Search for the cell housing the specified text and yield its (x, y) center coordinate. 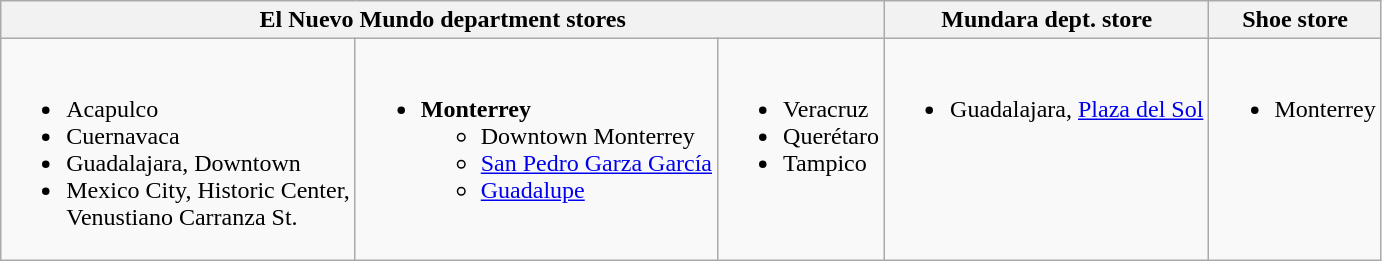
Monterrey (1295, 150)
AcapulcoCuernavacaGuadalajara, DowntownMexico City, Historic Center,Venustiano Carranza St. (178, 150)
Guadalajara, Plaza del Sol (1047, 150)
MonterreyDowntown MonterreySan Pedro Garza GarcíaGuadalupe (536, 150)
Shoe store (1295, 20)
VeracruzQuerétaroTampico (802, 150)
El Nuevo Mundo department stores (443, 20)
Mundara dept. store (1047, 20)
